From the cell containing the given text, extract its center point as (x, y) coordinate. 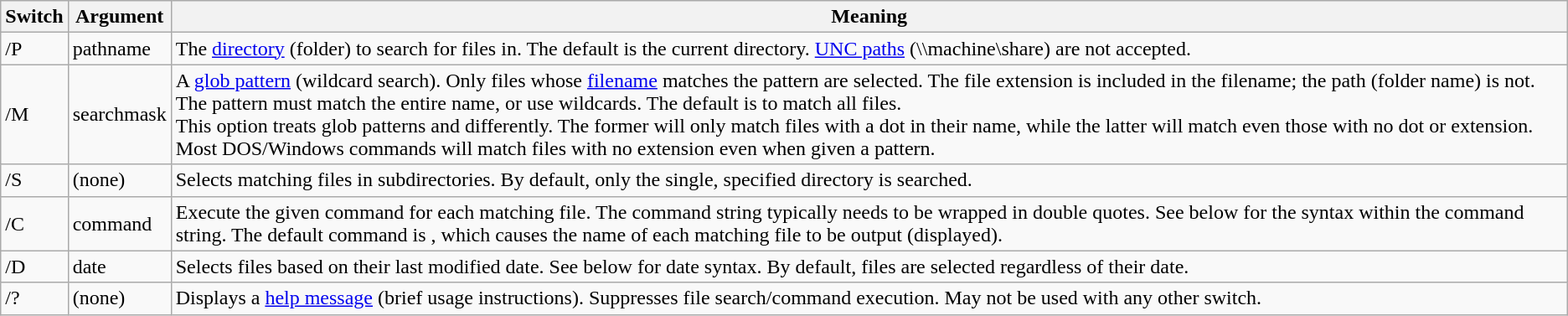
Switch (34, 17)
date (119, 267)
Selects files based on their last modified date. See below for date syntax. By default, files are selected regardless of their date. (869, 267)
/D (34, 267)
The directory (folder) to search for files in. The default is the current directory. UNC paths (\\machine\share) are not accepted. (869, 49)
/? (34, 298)
Meaning (869, 17)
/C (34, 223)
/M (34, 114)
/S (34, 180)
Selects matching files in subdirectories. By default, only the single, specified directory is searched. (869, 180)
Argument (119, 17)
/P (34, 49)
command (119, 223)
searchmask (119, 114)
pathname (119, 49)
Displays a help message (brief usage instructions). Suppresses file search/command execution. May not be used with any other switch. (869, 298)
